Extract the [X, Y] coordinate from the center of the cell holding the provided text.  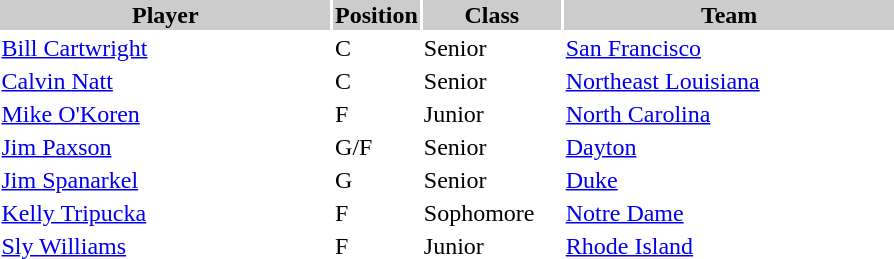
Mike O'Koren [166, 114]
Bill Cartwright [166, 48]
Class [492, 15]
San Francisco [729, 48]
Kelly Tripucka [166, 213]
Sophomore [492, 213]
Northeast Louisiana [729, 81]
North Carolina [729, 114]
Calvin Natt [166, 81]
Dayton [729, 147]
Notre Dame [729, 213]
Junior [492, 114]
G [377, 180]
Team [729, 15]
G/F [377, 147]
Duke [729, 180]
Player [166, 15]
Jim Spanarkel [166, 180]
Position [377, 15]
Jim Paxson [166, 147]
